Determine the (X, Y) coordinate at the center of the cell enclosing the given text.  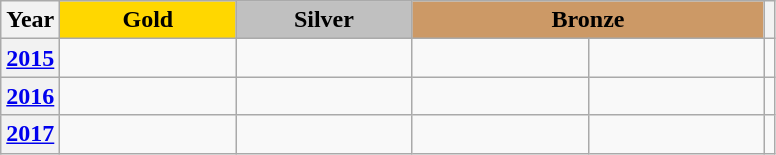
2017 (30, 134)
Year (30, 20)
Bronze (588, 20)
2015 (30, 58)
Gold (148, 20)
Silver (324, 20)
2016 (30, 96)
